Return (x, y) of the center of cell containing provided text 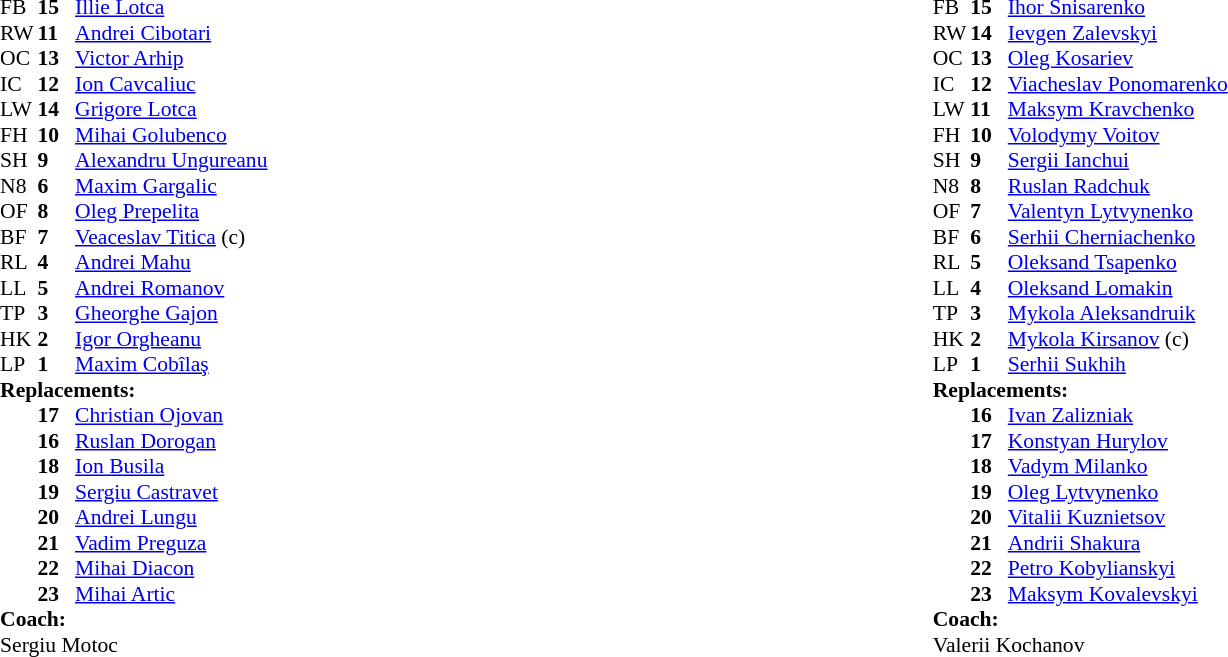
Oleg Kosariev (1118, 59)
Andrei Romanov (171, 288)
Vitalii Kuznietsov (1118, 517)
Christian Ojovan (171, 415)
Mihai Golubenco (171, 135)
Igor Orgheanu (171, 339)
Mihai Diacon (171, 569)
Serhii Cherniachenko (1118, 237)
Grigore Lotca (171, 109)
Maxim Cobîlaş (171, 365)
Sergii Ianchui (1118, 161)
Ievgen Zalevskyi (1118, 33)
Gheorghe Gajon (171, 313)
Volodymy Voitov (1118, 135)
Veaceslav Titica (c) (171, 237)
Mykola Aleksandruik (1118, 313)
Ion Cavcaliuc (171, 84)
Konstyan Hurylov (1118, 441)
Mihai Artic (171, 594)
Maksym Kravchenko (1118, 109)
Oleg Lytvynenko (1118, 492)
Petro Kobylianskyi (1118, 569)
Oleksand Lomakin (1118, 288)
Vadym Milanko (1118, 467)
Andrei Mahu (171, 263)
Valentyn Lytvynenko (1118, 211)
Ivan Zalizniak (1118, 415)
Alexandru Ungureanu (171, 161)
Ruslan Dorogan (171, 441)
Oleksand Tsapenko (1118, 263)
Ruslan Radchuk (1118, 186)
Viacheslav Ponomarenko (1118, 84)
Maksym Kovalevskyi (1118, 594)
Sergiu Castravet (171, 492)
Oleg Prepelita (171, 211)
Serhii Sukhih (1118, 365)
Mykola Kirsanov (c) (1118, 339)
Ion Busila (171, 467)
Vadim Preguza (171, 543)
Andrei Lungu (171, 517)
Maxim Gargalic (171, 186)
Victor Arhip (171, 59)
Andrii Shakura (1118, 543)
Andrei Cibotari (171, 33)
